Extract the [X, Y] coordinate from the center of the cell holding the provided text.  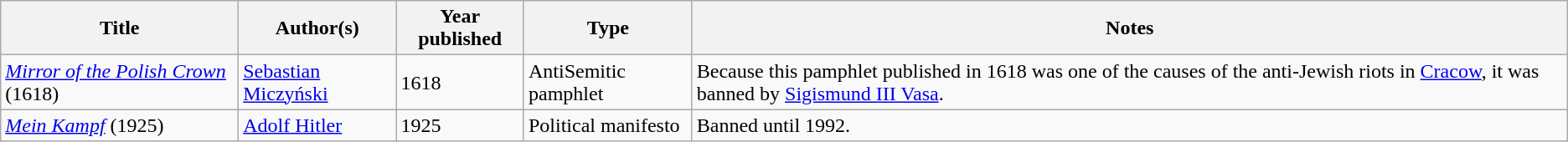
Political manifesto [608, 125]
Mein Kampf (1925) [120, 125]
Mirror of the Polish Crown (1618) [120, 82]
Notes [1129, 28]
Author(s) [317, 28]
1618 [461, 82]
Banned until 1992. [1129, 125]
Type [608, 28]
Because this pamphlet published in 1618 was one of the causes of the anti-Jewish riots in Cracow, it was banned by Sigismund III Vasa. [1129, 82]
1925 [461, 125]
Sebastian Miczyński [317, 82]
Year published [461, 28]
Title [120, 28]
Adolf Hitler [317, 125]
AntiSemitic pamphlet [608, 82]
